Identify which cell holds the provided text, then report its [X, Y] central coordinate. 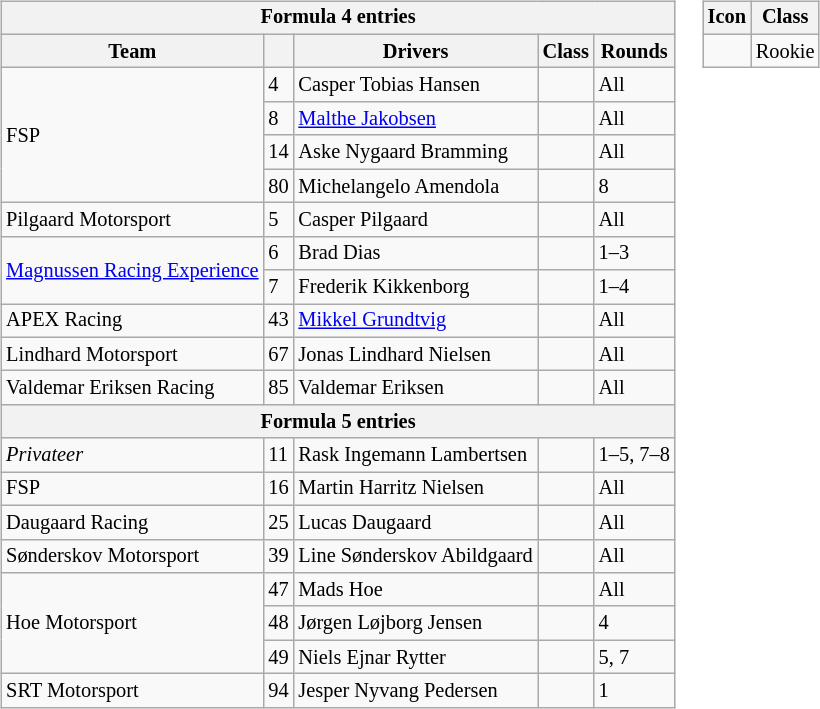
94 [278, 691]
43 [278, 321]
80 [278, 186]
Rask Ingemann Lambertsen [415, 455]
Jesper Nyvang Pedersen [415, 691]
Magnussen Racing Experience [132, 270]
Martin Harritz Nielsen [415, 489]
APEX Racing [132, 321]
Team [132, 51]
Pilgaard Motorsport [132, 220]
Casper Pilgaard [415, 220]
Sønderskov Motorsport [132, 556]
Lucas Daugaard [415, 522]
Mads Hoe [415, 590]
1 [634, 691]
Frederik Kikkenborg [415, 287]
Jonas Lindhard Nielsen [415, 354]
16 [278, 489]
Aske Nygaard Bramming [415, 152]
Drivers [415, 51]
7 [278, 287]
Malthe Jakobsen [415, 119]
49 [278, 657]
Jørgen Løjborg Jensen [415, 623]
Rounds [634, 51]
Line Sønderskov Abildgaard [415, 556]
Hoe Motorsport [132, 624]
11 [278, 455]
25 [278, 522]
5 [278, 220]
14 [278, 152]
Icon [727, 18]
47 [278, 590]
SRT Motorsport [132, 691]
Casper Tobias Hansen [415, 85]
Rookie [786, 51]
Privateer [132, 455]
48 [278, 623]
Lindhard Motorsport [132, 354]
Michelangelo Amendola [415, 186]
Formula 4 entries [338, 18]
67 [278, 354]
Daugaard Racing [132, 522]
Niels Ejnar Rytter [415, 657]
85 [278, 388]
6 [278, 253]
1–3 [634, 253]
Mikkel Grundtvig [415, 321]
39 [278, 556]
5, 7 [634, 657]
1–5, 7–8 [634, 455]
Brad Dias [415, 253]
Formula 5 entries [338, 422]
Valdemar Eriksen Racing [132, 388]
Valdemar Eriksen [415, 388]
1–4 [634, 287]
